Identify which cell holds the provided text, then report its [X, Y] central coordinate. 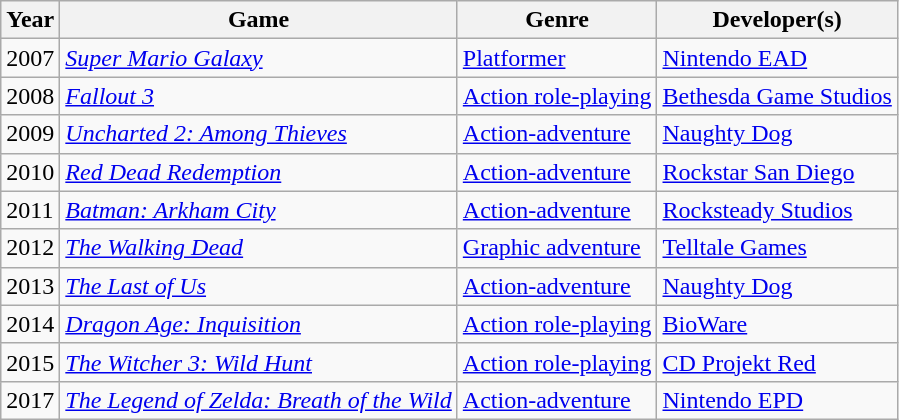
2010 [30, 172]
2015 [30, 362]
Rockstar San Diego [777, 172]
2013 [30, 286]
BioWare [777, 324]
Genre [557, 20]
Developer(s) [777, 20]
Rocksteady Studios [777, 210]
2017 [30, 400]
The Last of Us [258, 286]
The Witcher 3: Wild Hunt [258, 362]
Bethesda Game Studios [777, 96]
The Walking Dead [258, 248]
Nintendo EAD [777, 58]
2011 [30, 210]
CD Projekt Red [777, 362]
Fallout 3 [258, 96]
Red Dead Redemption [258, 172]
2014 [30, 324]
Dragon Age: Inquisition [258, 324]
The Legend of Zelda: Breath of the Wild [258, 400]
Super Mario Galaxy [258, 58]
Telltale Games [777, 248]
Nintendo EPD [777, 400]
Year [30, 20]
Graphic adventure [557, 248]
Platformer [557, 58]
Uncharted 2: Among Thieves [258, 134]
2009 [30, 134]
Game [258, 20]
2007 [30, 58]
2008 [30, 96]
2012 [30, 248]
Batman: Arkham City [258, 210]
